Extract the (x, y) coordinate from the center of the cell holding the provided text.  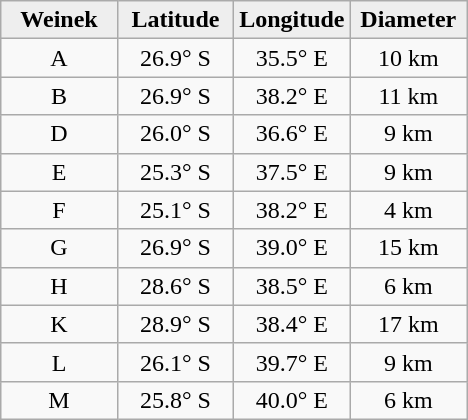
39.7° E (292, 362)
28.6° S (175, 286)
11 km (408, 96)
B (59, 96)
28.9° S (175, 324)
38.4° E (292, 324)
10 km (408, 58)
35.5° E (292, 58)
L (59, 362)
G (59, 248)
Diameter (408, 20)
K (59, 324)
D (59, 134)
36.6° E (292, 134)
4 km (408, 210)
15 km (408, 248)
38.5° E (292, 286)
A (59, 58)
26.1° S (175, 362)
Latitude (175, 20)
E (59, 172)
Longitude (292, 20)
25.3° S (175, 172)
25.8° S (175, 400)
F (59, 210)
39.0° E (292, 248)
25.1° S (175, 210)
H (59, 286)
40.0° E (292, 400)
26.0° S (175, 134)
M (59, 400)
37.5° E (292, 172)
Weinek (59, 20)
17 km (408, 324)
